Find where the given text appears and provide that cell's center as (X, Y) coordinate. 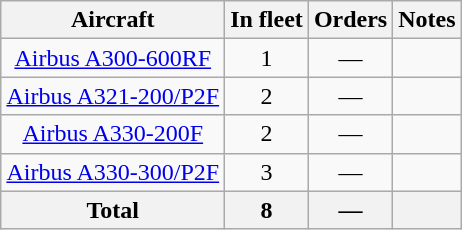
8 (267, 210)
Airbus A330-300/P2F (113, 172)
Notes (427, 20)
Orders (350, 20)
Aircraft (113, 20)
3 (267, 172)
Airbus A330-200F (113, 134)
Total (113, 210)
Airbus A300-600RF (113, 58)
In fleet (267, 20)
Airbus A321-200/P2F (113, 96)
1 (267, 58)
